Pinpoint the cell where the given text exists, returning its [X, Y] midpoint coordinate. 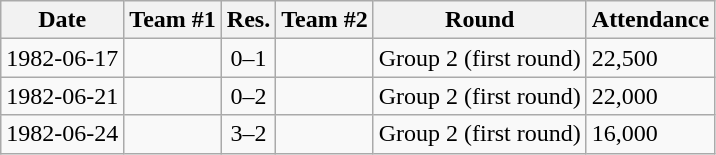
Date [62, 20]
22,500 [650, 58]
Attendance [650, 20]
0–1 [248, 58]
Team #2 [325, 20]
Res. [248, 20]
1982-06-24 [62, 134]
Round [480, 20]
3–2 [248, 134]
0–2 [248, 96]
Team #1 [173, 20]
1982-06-17 [62, 58]
22,000 [650, 96]
1982-06-21 [62, 96]
16,000 [650, 134]
